Find where the given text appears and provide that cell's center as [X, Y] coordinate. 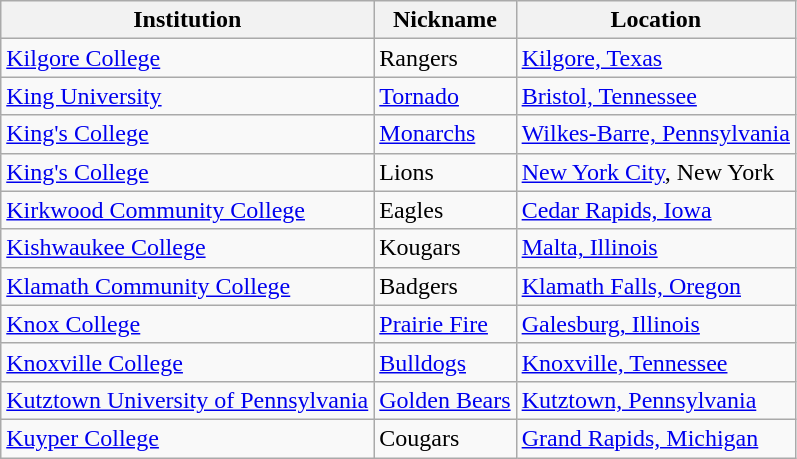
Kilgore College [188, 58]
Knox College [188, 324]
Kishwaukee College [188, 248]
Location [656, 20]
Klamath Falls, Oregon [656, 286]
Kutztown University of Pennsylvania [188, 400]
Wilkes-Barre, Pennsylvania [656, 134]
Malta, Illinois [656, 248]
Grand Rapids, Michigan [656, 438]
Nickname [445, 20]
Knoxville, Tennessee [656, 362]
Prairie Fire [445, 324]
Bristol, Tennessee [656, 96]
Institution [188, 20]
Cougars [445, 438]
Monarchs [445, 134]
Cedar Rapids, Iowa [656, 210]
Galesburg, Illinois [656, 324]
Kilgore, Texas [656, 58]
Kuyper College [188, 438]
Lions [445, 172]
Bulldogs [445, 362]
Rangers [445, 58]
Kirkwood Community College [188, 210]
Knoxville College [188, 362]
Badgers [445, 286]
Tornado [445, 96]
King University [188, 96]
New York City, New York [656, 172]
Kutztown, Pennsylvania [656, 400]
Eagles [445, 210]
Klamath Community College [188, 286]
Golden Bears [445, 400]
Kougars [445, 248]
